Locate the cell with the specified text and output its [x, y] center coordinate. 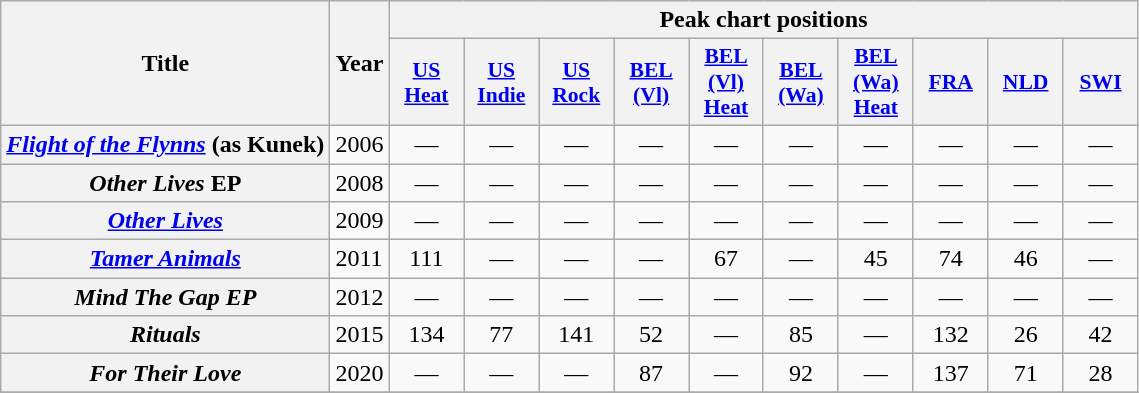
77 [502, 335]
52 [652, 335]
NLD [1026, 82]
USIndie [502, 82]
74 [950, 259]
71 [1026, 373]
Year [360, 64]
FRA [950, 82]
SWI [1100, 82]
85 [800, 335]
Tamer Animals [166, 259]
2008 [360, 183]
Rituals [166, 335]
137 [950, 373]
42 [1100, 335]
For Their Love [166, 373]
111 [426, 259]
2012 [360, 297]
BEL(Vl) [652, 82]
Flight of the Flynns (as Kunek) [166, 144]
132 [950, 335]
2009 [360, 221]
28 [1100, 373]
Peak chart positions [764, 20]
BEL(Vl)Heat [726, 82]
67 [726, 259]
141 [576, 335]
92 [800, 373]
2006 [360, 144]
46 [1026, 259]
USHeat [426, 82]
Mind The Gap EP [166, 297]
2015 [360, 335]
Other Lives [166, 221]
2020 [360, 373]
USRock [576, 82]
BEL(Wa) [800, 82]
87 [652, 373]
26 [1026, 335]
2011 [360, 259]
134 [426, 335]
45 [876, 259]
BEL(Wa)Heat [876, 82]
Title [166, 64]
Other Lives EP [166, 183]
